Determine the [X, Y] coordinate at the center of the cell enclosing the given text.  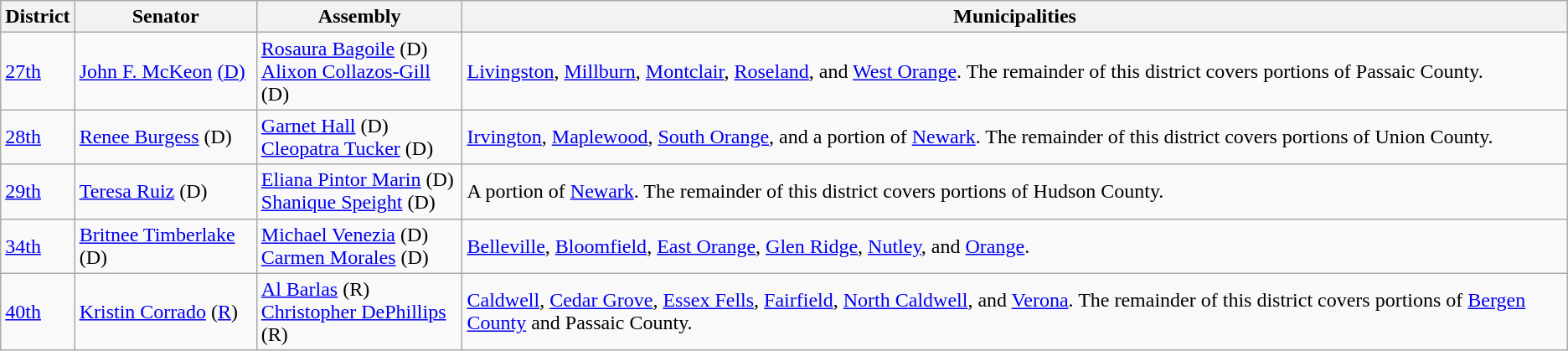
34th [38, 246]
Teresa Ruiz (D) [166, 191]
John F. McKeon (D) [166, 71]
Al Barlas (R)Christopher DePhillips (R) [359, 312]
Assembly [359, 17]
Municipalities [1015, 17]
Livingston, Millburn, Montclair, Roseland, and West Orange. The remainder of this district covers portions of Passaic County. [1015, 71]
Belleville, Bloomfield, East Orange, Glen Ridge, Nutley, and Orange. [1015, 246]
Renee Burgess (D) [166, 137]
Irvington, Maplewood, South Orange, and a portion of Newark. The remainder of this district covers portions of Union County. [1015, 137]
40th [38, 312]
Rosaura Bagoile (D)Alixon Collazos-Gill (D) [359, 71]
Senator [166, 17]
28th [38, 137]
District [38, 17]
A portion of Newark. The remainder of this district covers portions of Hudson County. [1015, 191]
Kristin Corrado (R) [166, 312]
Garnet Hall (D)Cleopatra Tucker (D) [359, 137]
27th [38, 71]
29th [38, 191]
Michael Venezia (D)Carmen Morales (D) [359, 246]
Eliana Pintor Marin (D)Shanique Speight (D) [359, 191]
Britnee Timberlake (D) [166, 246]
